From the cell containing the given text, extract its center point as (x, y) coordinate. 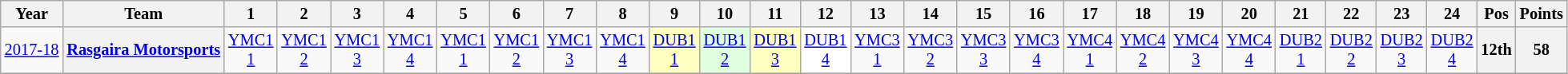
DUB11 (674, 50)
6 (517, 14)
12 (825, 14)
4 (410, 14)
YMC41 (1090, 50)
YMC42 (1143, 50)
DUB24 (1453, 50)
DUB13 (775, 50)
2017-18 (32, 50)
7 (569, 14)
12th (1497, 50)
Points (1542, 14)
24 (1453, 14)
DUB23 (1401, 50)
DUB12 (726, 50)
DUB21 (1301, 50)
19 (1196, 14)
2 (304, 14)
YMC43 (1196, 50)
YMC33 (983, 50)
17 (1090, 14)
DUB14 (825, 50)
9 (674, 14)
14 (931, 14)
22 (1352, 14)
15 (983, 14)
Rasgaira Motorsports (143, 50)
23 (1401, 14)
Year (32, 14)
21 (1301, 14)
Team (143, 14)
5 (463, 14)
10 (726, 14)
YMC32 (931, 50)
8 (622, 14)
20 (1249, 14)
1 (251, 14)
16 (1036, 14)
YMC44 (1249, 50)
11 (775, 14)
YMC31 (877, 50)
YMC34 (1036, 50)
58 (1542, 50)
3 (357, 14)
18 (1143, 14)
13 (877, 14)
Pos (1497, 14)
DUB22 (1352, 50)
